Return [x, y] of the center of cell containing provided text 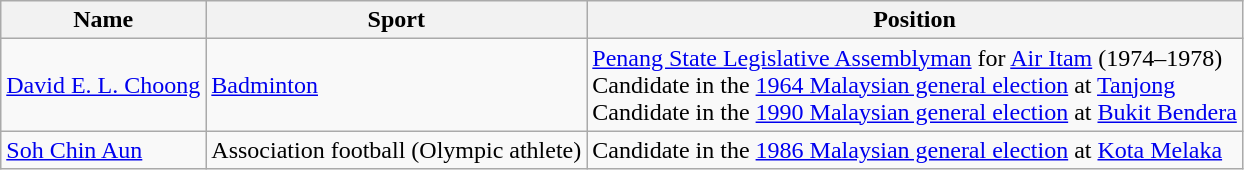
Name [104, 20]
Sport [396, 20]
Position [915, 20]
Candidate in the 1986 Malaysian general election at Kota Melaka [915, 150]
Association football (Olympic athlete) [396, 150]
Badminton [396, 85]
David E. L. Choong [104, 85]
Soh Chin Aun [104, 150]
